From the cell containing the given text, extract its center point as (x, y) coordinate. 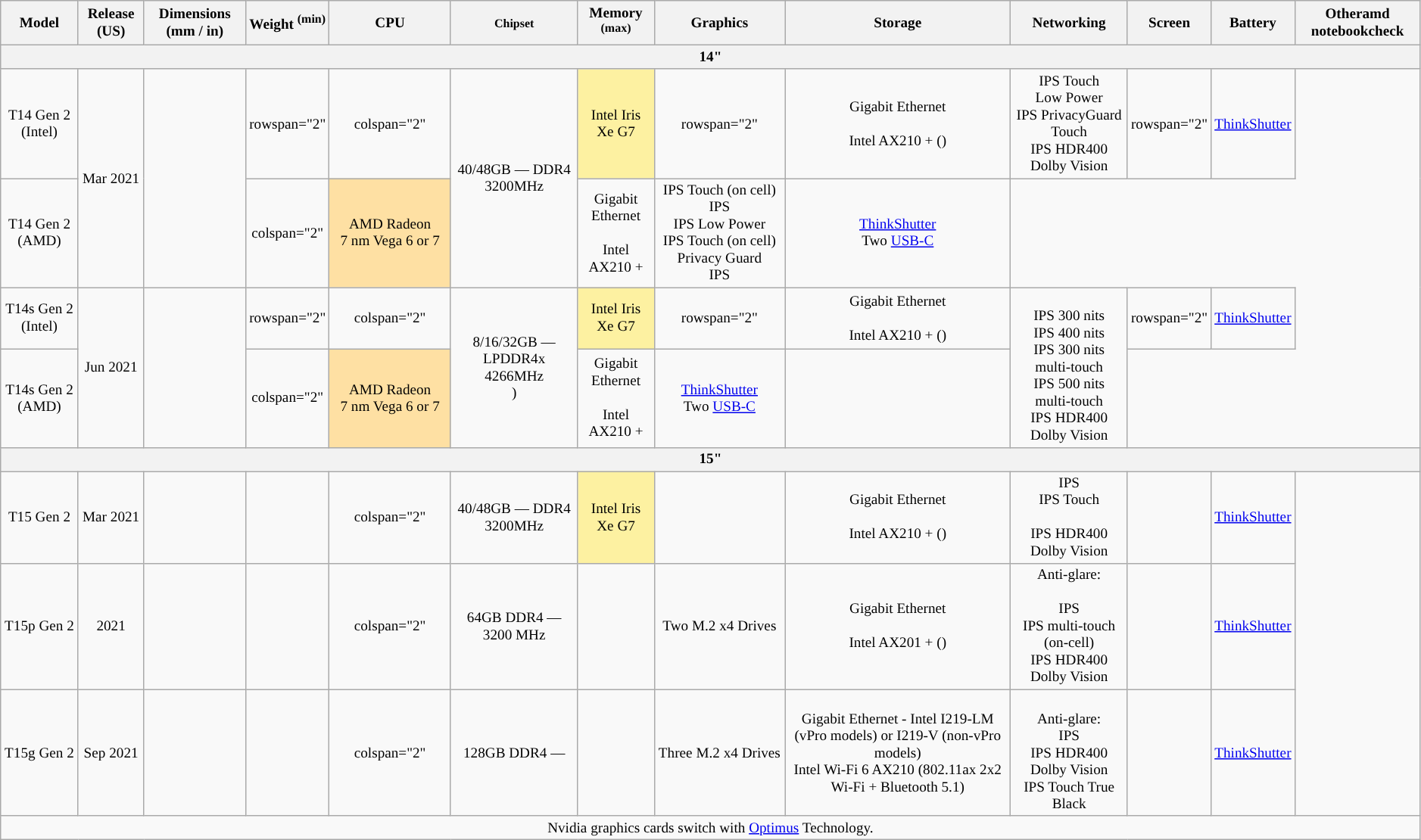
IPS Touch (on cell) IPS IPS Low Power IPS Touch (on cell) Privacy Guard IPS (719, 232)
Screen (1169, 23)
Anti-glare: IPS IPS multi-touch (on-cell) IPS HDR400 Dolby Vision (1069, 627)
Model (39, 23)
14" (710, 58)
15" (710, 459)
Anti-glare: IPS IPS HDR400 Dolby Vision IPS Touch True Black (1069, 752)
Weight (min) (288, 23)
Jun 2021 (111, 368)
IPS IPS Touch IPS HDR400 Dolby Vision (1069, 518)
Otheramd notebookcheck (1357, 23)
Graphics (719, 23)
8/16/32GB — LPDDR4x 4266MHz) (514, 368)
T14s Gen 2 (AMD) (39, 398)
Dimensions (mm / in) (195, 23)
T14 Gen 2 (AMD) (39, 232)
Two M.2 x4 Drives (719, 627)
Networking (1069, 23)
Gigabit Ethernet - Intel I219-LM (vPro models) or I219-V (non-vPro models)Intel Wi-Fi 6 AX210 (802.11ax 2x2 Wi-Fi + Bluetooth 5.1) (898, 752)
Release (US) (111, 23)
Chipset (514, 23)
T15 Gen 2 (39, 518)
Battery (1253, 23)
T14s Gen 2 (Intel) (39, 319)
IPS 300 nits IPS 400 nits IPS 300 nits multi-touch IPS 500 nits multi-touch IPS HDR400 Dolby Vision (1069, 368)
2021 (111, 627)
IPS Touch Low Power IPS PrivacyGuard Touch IPS HDR400 Dolby Vision (1069, 123)
Storage (898, 23)
Memory (max) (616, 23)
128GB DDR4 — (514, 752)
T15g Gen 2 (39, 752)
T15p Gen 2 (39, 627)
Three M.2 x4 Drives (719, 752)
64GB DDR4 — 3200 MHz (514, 627)
Sep 2021 (111, 752)
Nvidia graphics cards switch with Optimus Technology. (710, 828)
Gigabit EthernetIntel AX201 + () (898, 627)
T14 Gen 2 (Intel) (39, 123)
CPU (390, 23)
